Pinpoint the cell where the given text exists, returning its (X, Y) midpoint coordinate. 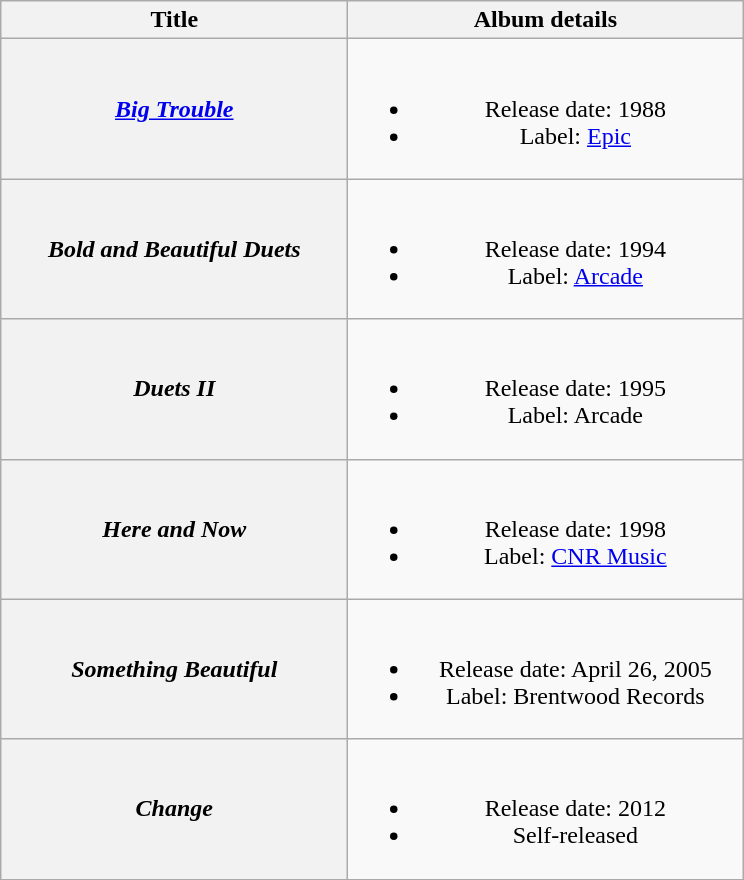
Release date: 1994Label: Arcade (546, 249)
Bold and Beautiful Duets (174, 249)
Album details (546, 20)
Big Trouble (174, 109)
Title (174, 20)
Release date: 1988Label: Epic (546, 109)
Change (174, 809)
Something Beautiful (174, 669)
Duets II (174, 389)
Here and Now (174, 529)
Release date: 2012Self-released (546, 809)
Release date: 1998Label: CNR Music (546, 529)
Release date: 1995Label: Arcade (546, 389)
Release date: April 26, 2005Label: Brentwood Records (546, 669)
